Capture the cell that displays the provided text and extract its [x, y] central coordinate. 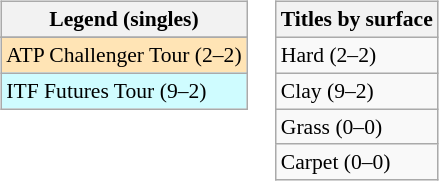
Hard (2–2) [357, 55]
ATP Challenger Tour (2–2) [124, 55]
Grass (0–0) [357, 127]
Carpet (0–0) [357, 162]
ITF Futures Tour (9–2) [124, 91]
Titles by surface [357, 20]
Legend (singles) [124, 20]
Clay (9–2) [357, 91]
